Pinpoint the cell where the given text exists, returning its (x, y) midpoint coordinate. 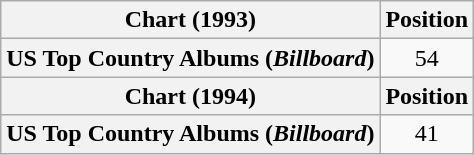
Chart (1993) (190, 20)
41 (427, 134)
54 (427, 58)
Chart (1994) (190, 96)
